Extract the [X, Y] coordinate from the center of the cell holding the provided text.  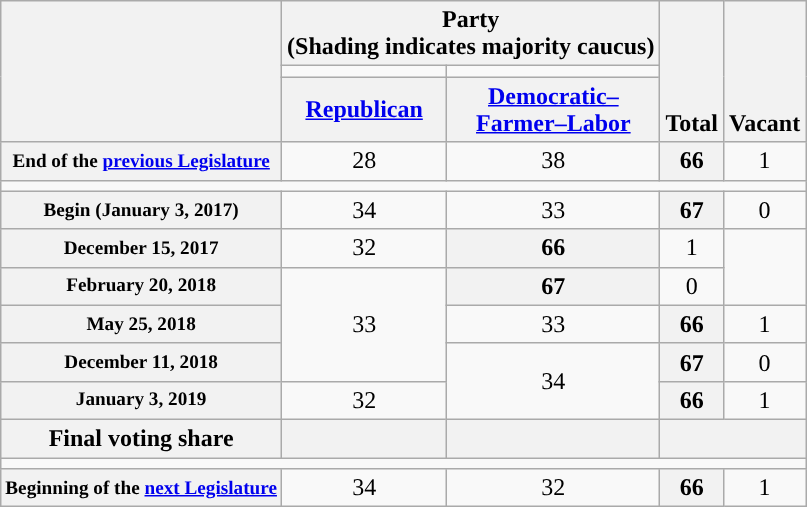
Total [692, 72]
Begin (January 3, 2017) [142, 210]
Republican [364, 110]
28 [364, 161]
Vacant [764, 72]
January 3, 2019 [142, 400]
Democratic–Farmer–Labor [554, 110]
Party (Shading indicates majority caucus) [471, 34]
Final voting share [142, 438]
May 25, 2018 [142, 324]
Beginning of the next Legislature [142, 488]
December 11, 2018 [142, 362]
End of the previous Legislature [142, 161]
December 15, 2017 [142, 248]
February 20, 2018 [142, 286]
38 [554, 161]
